Pinpoint the cell where the given text exists, returning its (x, y) midpoint coordinate. 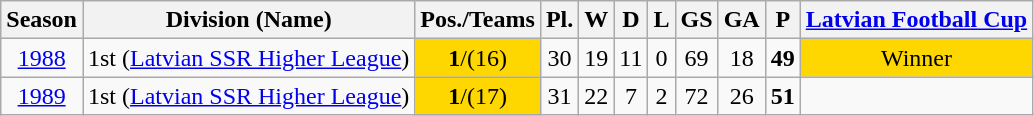
72 (696, 96)
1/(16) (478, 58)
Division (Name) (248, 20)
Pos./Teams (478, 20)
22 (596, 96)
2 (662, 96)
19 (596, 58)
31 (559, 96)
7 (631, 96)
1/(17) (478, 96)
P (782, 20)
D (631, 20)
Winner (916, 58)
L (662, 20)
GA (742, 20)
0 (662, 58)
49 (782, 58)
18 (742, 58)
GS (696, 20)
30 (559, 58)
51 (782, 96)
Pl. (559, 20)
11 (631, 58)
69 (696, 58)
Latvian Football Cup (916, 20)
Season (42, 20)
1988 (42, 58)
26 (742, 96)
1989 (42, 96)
W (596, 20)
